Pinpoint the cell where the given text exists, returning its (x, y) midpoint coordinate. 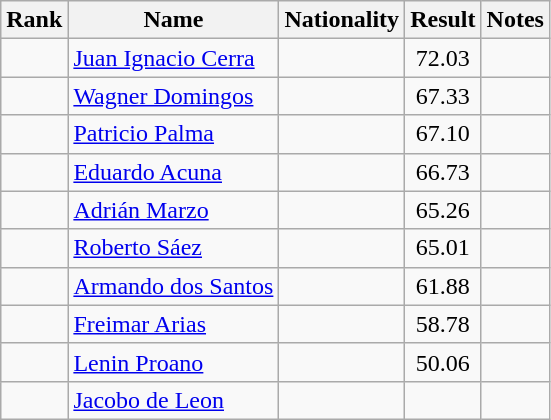
65.01 (443, 248)
Notes (515, 20)
Nationality (342, 20)
Juan Ignacio Cerra (174, 58)
67.33 (443, 96)
Armando dos Santos (174, 286)
Result (443, 20)
Adrián Marzo (174, 210)
Wagner Domingos (174, 96)
Name (174, 20)
72.03 (443, 58)
50.06 (443, 362)
67.10 (443, 134)
65.26 (443, 210)
Freimar Arias (174, 324)
Roberto Sáez (174, 248)
66.73 (443, 172)
58.78 (443, 324)
Rank (34, 20)
Jacobo de Leon (174, 400)
Lenin Proano (174, 362)
Patricio Palma (174, 134)
Eduardo Acuna (174, 172)
61.88 (443, 286)
